Provide the (x, y) coordinate of the cell's center where the given text is located.  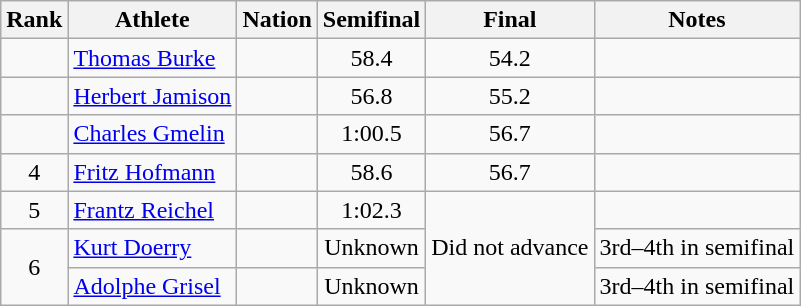
Athlete (152, 20)
6 (34, 267)
Nation (277, 20)
Charles Gmelin (152, 134)
Did not advance (510, 248)
58.4 (371, 58)
Adolphe Grisel (152, 286)
Fritz Hofmann (152, 172)
58.6 (371, 172)
Rank (34, 20)
55.2 (510, 96)
Final (510, 20)
Kurt Doerry (152, 248)
Thomas Burke (152, 58)
56.8 (371, 96)
Notes (697, 20)
54.2 (510, 58)
1:02.3 (371, 210)
5 (34, 210)
Frantz Reichel (152, 210)
1:00.5 (371, 134)
4 (34, 172)
Semifinal (371, 20)
Herbert Jamison (152, 96)
